For the text-containing cell, return its midpoint in [x, y] coordinate format. 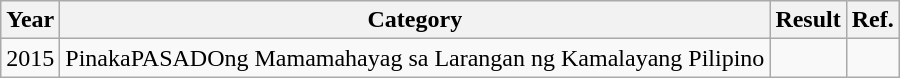
Result [808, 20]
Ref. [872, 20]
PinakaPASADOng Mamamahayag sa Larangan ng Kamalayang Pilipino [415, 58]
2015 [30, 58]
Category [415, 20]
Year [30, 20]
